Extract the [X, Y] coordinate from the center of the cell holding the provided text.  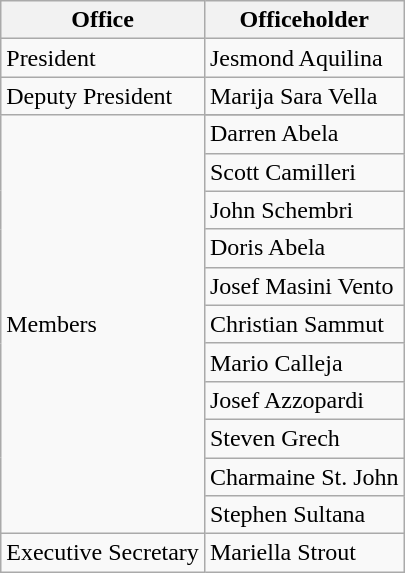
Scott Camilleri [304, 172]
Mario Calleja [304, 362]
Members [103, 324]
John Schembri [304, 210]
Officeholder [304, 20]
Stephen Sultana [304, 515]
Marija Sara Vella [304, 96]
Josef Azzopardi [304, 400]
Darren Abela [304, 134]
Charmaine St. John [304, 477]
Mariella Strout [304, 553]
Josef Masini Vento [304, 286]
Executive Secretary [103, 553]
Doris Abela [304, 248]
Deputy President [103, 96]
Jesmond Aquilina [304, 58]
Steven Grech [304, 438]
Office [103, 20]
President [103, 58]
Christian Sammut [304, 324]
